Capture the cell that displays the provided text and extract its [X, Y] central coordinate. 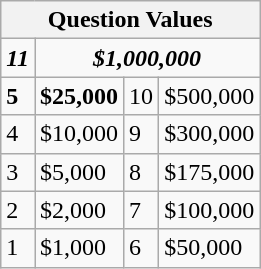
5 [18, 96]
6 [142, 248]
$2,000 [78, 210]
$25,000 [78, 96]
$100,000 [210, 210]
$500,000 [210, 96]
1 [18, 248]
$5,000 [78, 172]
2 [18, 210]
3 [18, 172]
11 [18, 58]
$1,000,000 [146, 58]
$50,000 [210, 248]
8 [142, 172]
$1,000 [78, 248]
Question Values [130, 20]
9 [142, 134]
$10,000 [78, 134]
$175,000 [210, 172]
7 [142, 210]
4 [18, 134]
10 [142, 96]
$300,000 [210, 134]
